Identify which cell holds the provided text, then report its [X, Y] central coordinate. 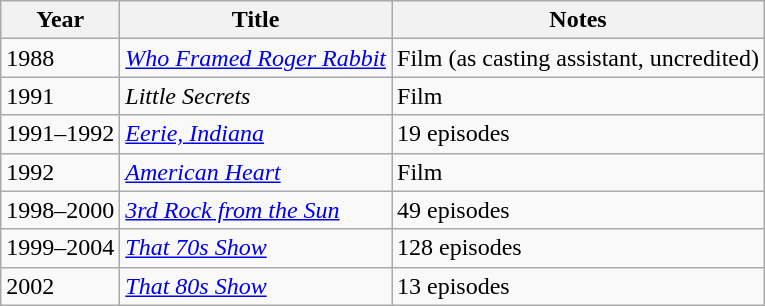
That 70s Show [256, 248]
Title [256, 20]
1992 [60, 172]
Film (as casting assistant, uncredited) [578, 58]
American Heart [256, 172]
1998–2000 [60, 210]
Eerie, Indiana [256, 134]
128 episodes [578, 248]
Little Secrets [256, 96]
1991 [60, 96]
3rd Rock from the Sun [256, 210]
Notes [578, 20]
Who Framed Roger Rabbit [256, 58]
2002 [60, 286]
That 80s Show [256, 286]
1999–2004 [60, 248]
49 episodes [578, 210]
19 episodes [578, 134]
1988 [60, 58]
1991–1992 [60, 134]
13 episodes [578, 286]
Year [60, 20]
